Identify which cell holds the provided text, then report its (x, y) central coordinate. 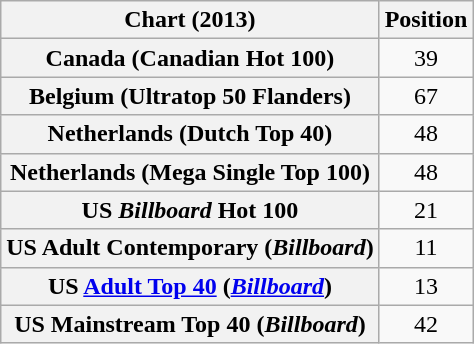
Netherlands (Mega Single Top 100) (190, 172)
Chart (2013) (190, 20)
21 (426, 210)
Netherlands (Dutch Top 40) (190, 134)
11 (426, 248)
US Adult Top 40 (Billboard) (190, 286)
US Billboard Hot 100 (190, 210)
US Mainstream Top 40 (Billboard) (190, 324)
Position (426, 20)
42 (426, 324)
39 (426, 58)
Canada (Canadian Hot 100) (190, 58)
13 (426, 286)
US Adult Contemporary (Billboard) (190, 248)
67 (426, 96)
Belgium (Ultratop 50 Flanders) (190, 96)
